Return [X, Y] of the center of cell containing provided text 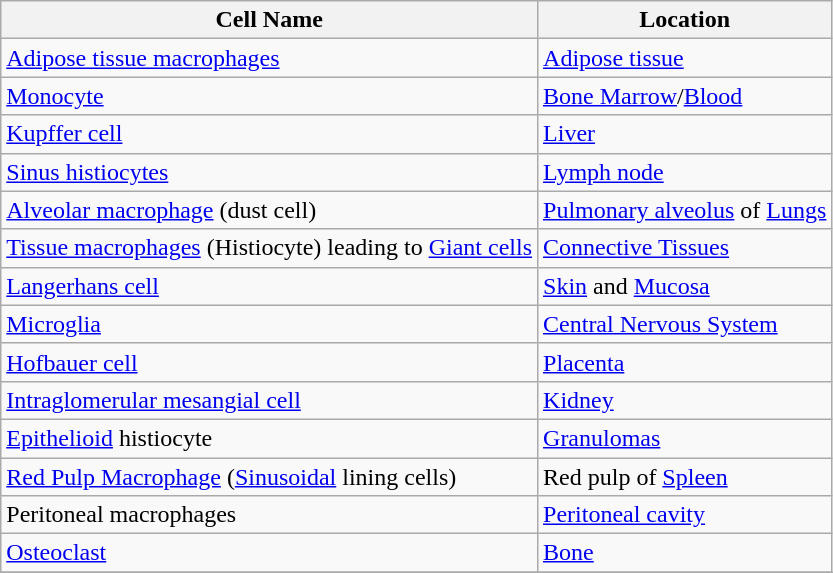
Intraglomerular mesangial cell [270, 400]
Sinus histiocytes [270, 172]
Liver [685, 134]
Langerhans cell [270, 286]
Placenta [685, 362]
Osteoclast [270, 553]
Bone [685, 553]
Lymph node [685, 172]
Granulomas [685, 438]
Red pulp of Spleen [685, 477]
Peritoneal cavity [685, 515]
Monocyte [270, 96]
Adipose tissue [685, 58]
Kupffer cell [270, 134]
Central Nervous System [685, 324]
Pulmonary alveolus of Lungs [685, 210]
Skin and Mucosa [685, 286]
Connective Tissues [685, 248]
Tissue macrophages (Histiocyte) leading to Giant cells [270, 248]
Bone Marrow/Blood [685, 96]
Microglia [270, 324]
Hofbauer cell [270, 362]
Red Pulp Macrophage (Sinusoidal lining cells) [270, 477]
Peritoneal macrophages [270, 515]
Alveolar macrophage (dust cell) [270, 210]
Adipose tissue macrophages [270, 58]
Location [685, 20]
Cell Name [270, 20]
Epithelioid histiocyte [270, 438]
Kidney [685, 400]
